Scan for the cell matching the given text and deliver its [X, Y] coordinate at center. 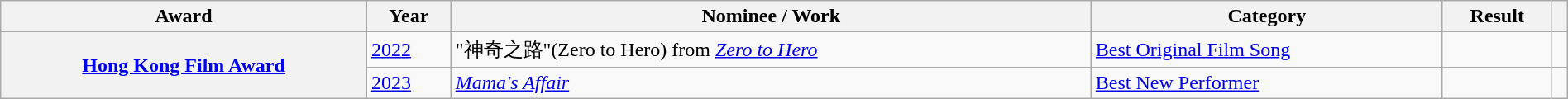
Year [409, 16]
Result [1497, 16]
Category [1267, 16]
Nominee / Work [771, 16]
"神奇之路"(Zero to Hero) from Zero to Hero [771, 49]
Best New Performer [1267, 82]
Hong Kong Film Award [184, 66]
2023 [409, 82]
2022 [409, 49]
Award [184, 16]
Mama's Affair [771, 82]
Best Original Film Song [1267, 49]
